From the cell containing the given text, extract its center point as [X, Y] coordinate. 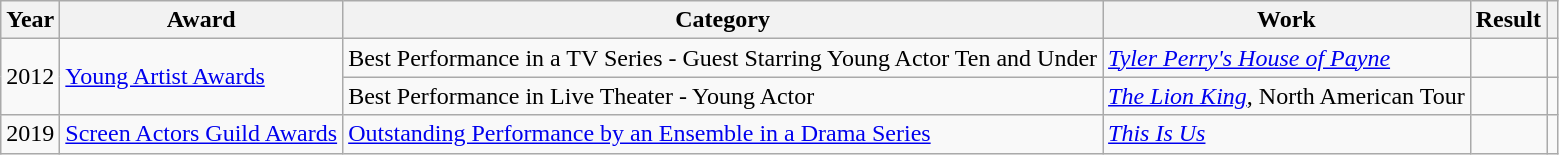
Category [723, 20]
Young Artist Awards [202, 77]
Award [202, 20]
Best Performance in a TV Series - Guest Starring Young Actor Ten and Under [723, 58]
Screen Actors Guild Awards [202, 134]
Result [1508, 20]
Best Performance in Live Theater - Young Actor [723, 96]
Outstanding Performance by an Ensemble in a Drama Series [723, 134]
2012 [30, 77]
2019 [30, 134]
Year [30, 20]
The Lion King, North American Tour [1287, 96]
This Is Us [1287, 134]
Tyler Perry's House of Payne [1287, 58]
Work [1287, 20]
